Return the [X, Y] coordinate for the center point of the cell that contains the specified text.  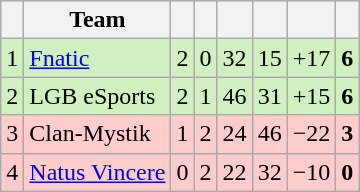
4 [12, 172]
+17 [312, 58]
LGB eSports [98, 96]
Team [98, 20]
−10 [312, 172]
31 [270, 96]
24 [234, 134]
Natus Vincere [98, 172]
Clan-Mystik [98, 134]
22 [234, 172]
+15 [312, 96]
15 [270, 58]
Fnatic [98, 58]
−22 [312, 134]
